Identify which cell holds the provided text, then report its [x, y] central coordinate. 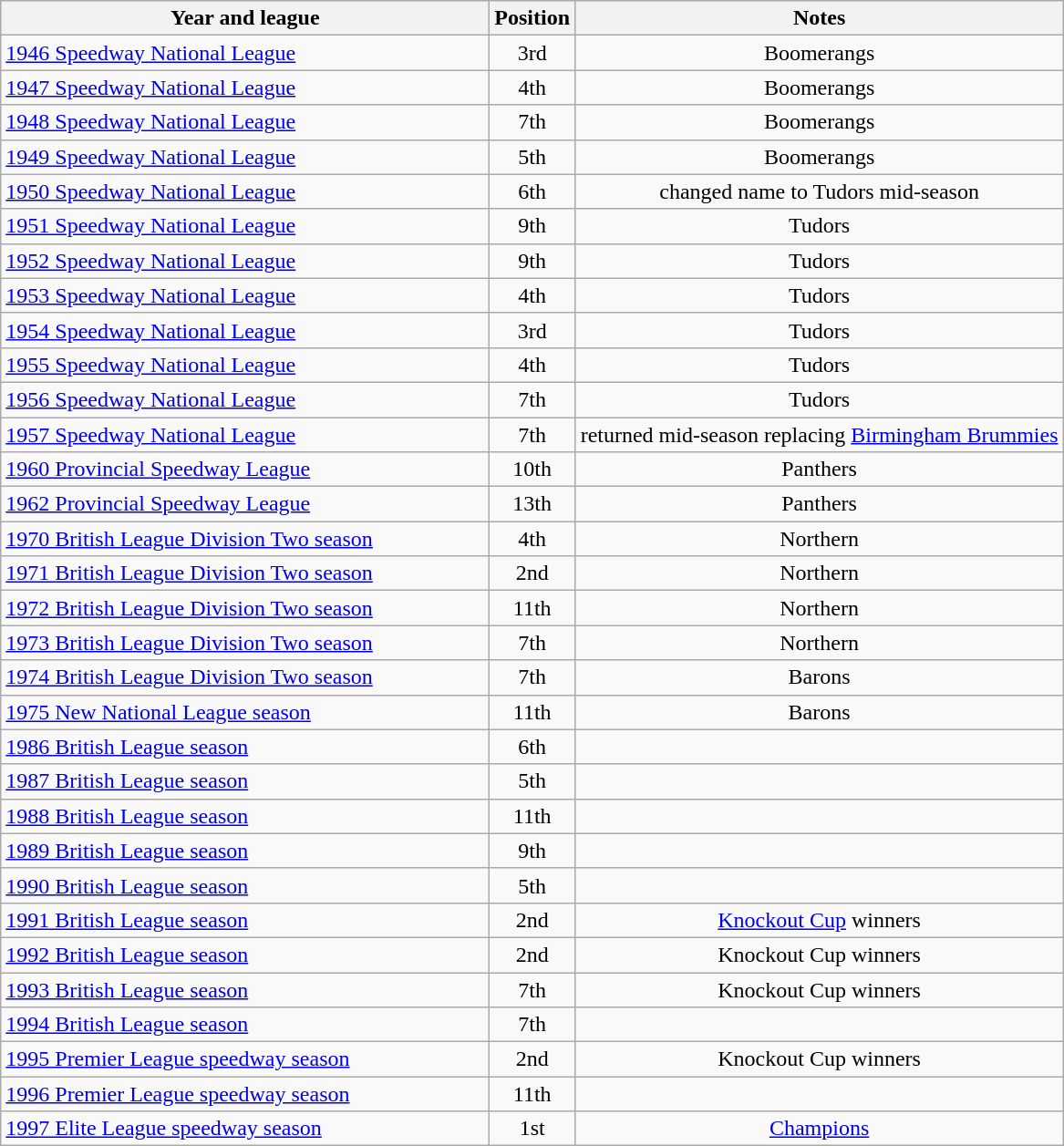
1989 British League season [245, 851]
1960 Provincial Speedway League [245, 470]
1951 Speedway National League [245, 226]
1990 British League season [245, 885]
1997 Elite League speedway season [245, 1129]
1994 British League season [245, 1025]
1955 Speedway National League [245, 365]
1954 Speedway National League [245, 330]
1971 British League Division Two season [245, 573]
Year and league [245, 18]
1970 British League Division Two season [245, 539]
10th [532, 470]
1st [532, 1129]
1956 Speedway National League [245, 399]
1974 British League Division Two season [245, 677]
1972 British League Division Two season [245, 608]
1952 Speedway National League [245, 261]
1996 Premier League speedway season [245, 1094]
1988 British League season [245, 816]
1993 British League season [245, 989]
changed name to Tudors mid-season [820, 191]
1950 Speedway National League [245, 191]
1986 British League season [245, 747]
1948 Speedway National League [245, 122]
1962 Provincial Speedway League [245, 504]
1991 British League season [245, 920]
1975 New National League season [245, 712]
1973 British League Division Two season [245, 643]
13th [532, 504]
Champions [820, 1129]
1949 Speedway National League [245, 157]
1992 British League season [245, 955]
returned mid-season replacing Birmingham Brummies [820, 435]
Notes [820, 18]
1995 Premier League speedway season [245, 1059]
1953 Speedway National League [245, 295]
1946 Speedway National League [245, 53]
1947 Speedway National League [245, 88]
1987 British League season [245, 781]
Position [532, 18]
1957 Speedway National League [245, 435]
